Output the (X, Y) coordinate of the center of the cell containing the given text.  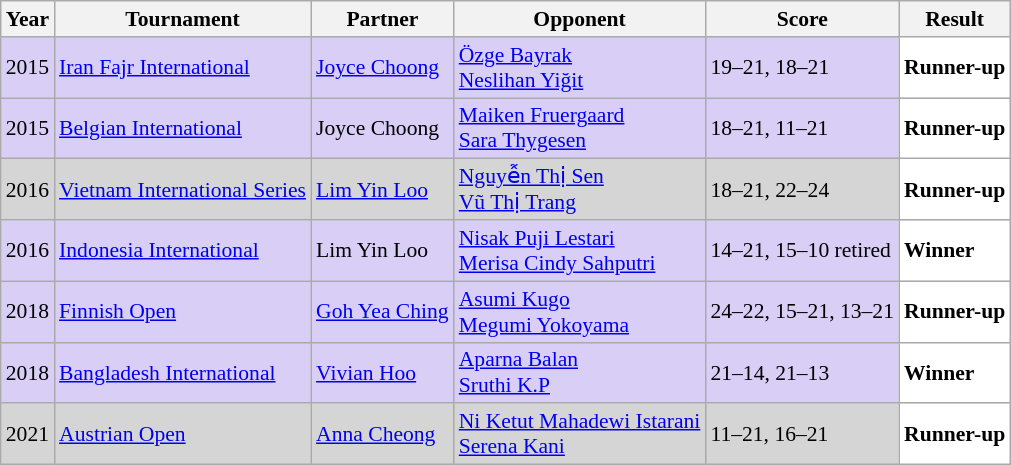
Aparna Balan Sruthi K.P (580, 372)
Result (954, 19)
Vietnam International Series (182, 190)
18–21, 22–24 (802, 190)
Vivian Hoo (382, 372)
Özge Bayrak Neslihan Yiğit (580, 68)
11–21, 16–21 (802, 434)
Score (802, 19)
Austrian Open (182, 434)
21–14, 21–13 (802, 372)
Nguyễn Thị Sen Vũ Thị Trang (580, 190)
Iran Fajr International (182, 68)
14–21, 15–10 retired (802, 250)
Maiken Fruergaard Sara Thygesen (580, 128)
2021 (28, 434)
Goh Yea Ching (382, 312)
Year (28, 19)
24–22, 15–21, 13–21 (802, 312)
18–21, 11–21 (802, 128)
Finnish Open (182, 312)
Opponent (580, 19)
Bangladesh International (182, 372)
Belgian International (182, 128)
Ni Ketut Mahadewi Istarani Serena Kani (580, 434)
Tournament (182, 19)
19–21, 18–21 (802, 68)
Anna Cheong (382, 434)
Partner (382, 19)
Asumi Kugo Megumi Yokoyama (580, 312)
Indonesia International (182, 250)
Nisak Puji Lestari Merisa Cindy Sahputri (580, 250)
